Detect which cell encompasses the target text, then output its (X, Y) center coordinate. 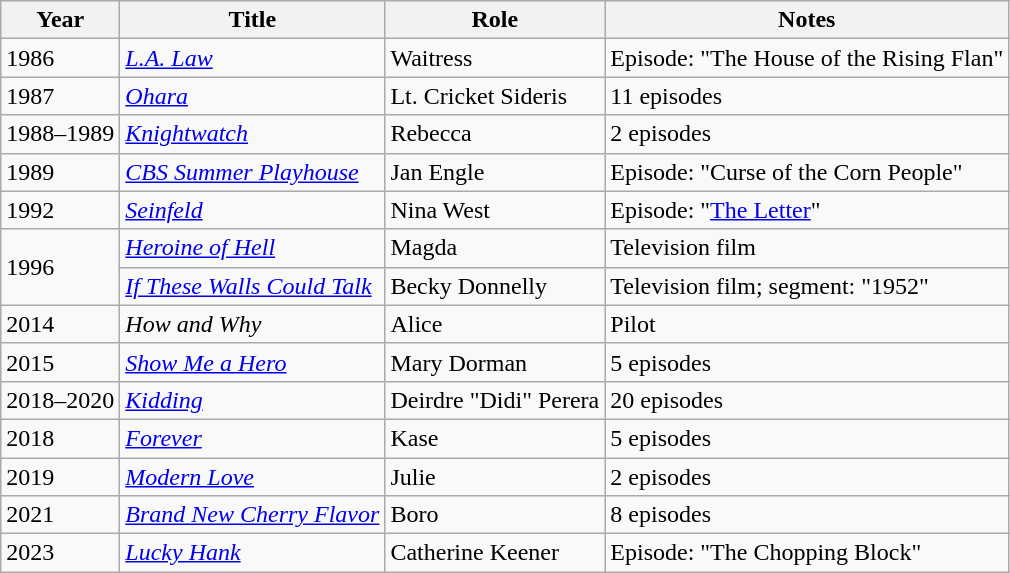
Heroine of Hell (252, 248)
Deirdre "Didi" Perera (495, 400)
2014 (60, 324)
Episode: "The Chopping Block" (807, 553)
Julie (495, 477)
Show Me a Hero (252, 362)
L.A. Law (252, 58)
How and Why (252, 324)
2021 (60, 515)
2018 (60, 438)
Catherine Keener (495, 553)
Ohara (252, 96)
If These Walls Could Talk (252, 286)
1989 (60, 172)
Role (495, 20)
2015 (60, 362)
11 episodes (807, 96)
Mary Dorman (495, 362)
CBS Summer Playhouse (252, 172)
Television film; segment: "1952" (807, 286)
Alice (495, 324)
Waitress (495, 58)
2019 (60, 477)
Episode: "The House of the Rising Flan" (807, 58)
Lucky Hank (252, 553)
Kase (495, 438)
Knightwatch (252, 134)
Brand New Cherry Flavor (252, 515)
1987 (60, 96)
Magda (495, 248)
Year (60, 20)
1988–1989 (60, 134)
Notes (807, 20)
Episode: "Curse of the Corn People" (807, 172)
Rebecca (495, 134)
Lt. Cricket Sideris (495, 96)
Jan Engle (495, 172)
2023 (60, 553)
Nina West (495, 210)
1986 (60, 58)
Modern Love (252, 477)
Boro (495, 515)
Television film (807, 248)
8 episodes (807, 515)
20 episodes (807, 400)
Title (252, 20)
1996 (60, 267)
Episode: "The Letter" (807, 210)
2018–2020 (60, 400)
Becky Donnelly (495, 286)
Forever (252, 438)
Seinfeld (252, 210)
1992 (60, 210)
Kidding (252, 400)
Pilot (807, 324)
